Determine the (X, Y) coordinate at the center of the cell enclosing the given text.  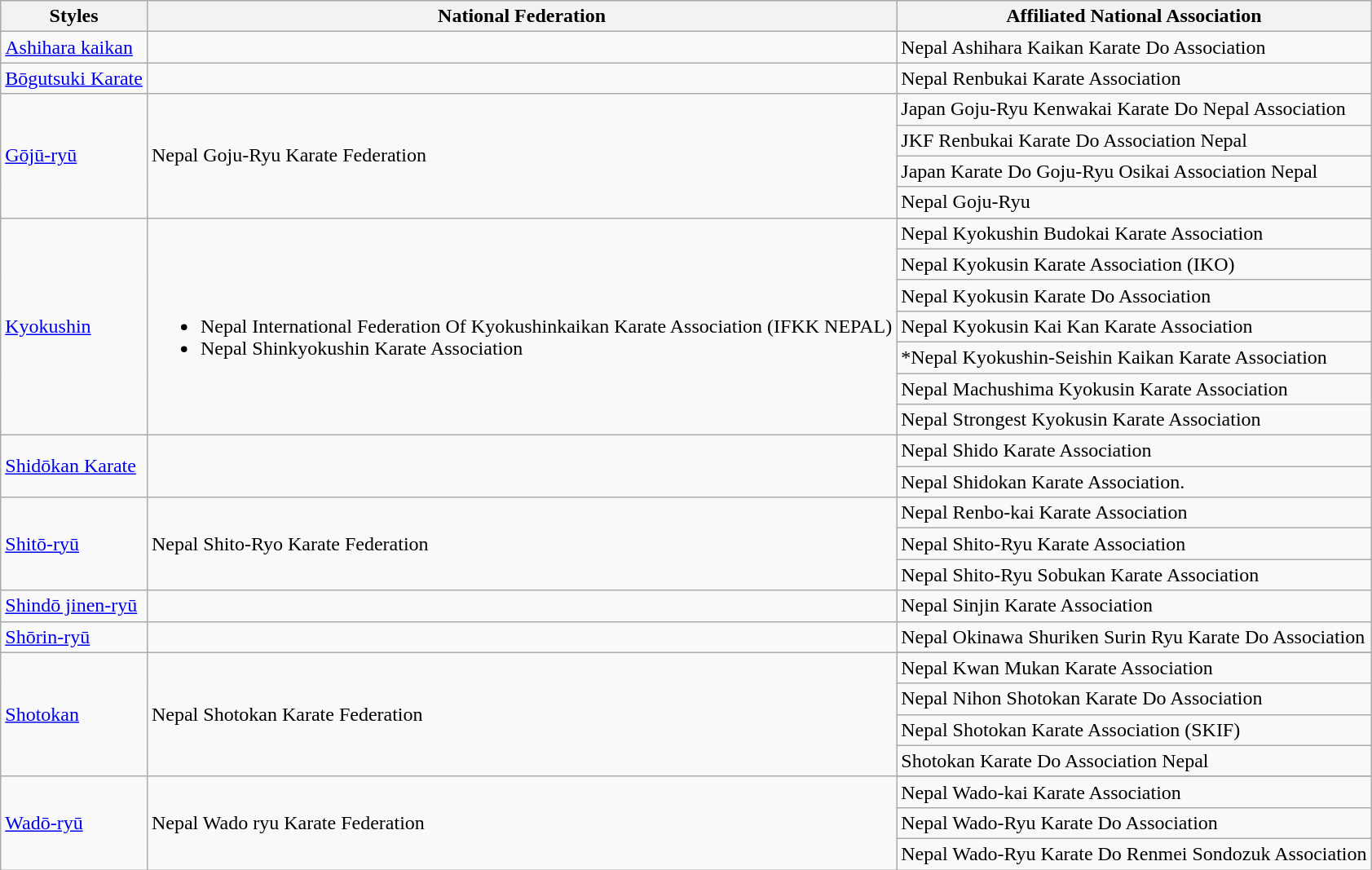
Nepal Wado-Ryu Karate Do Renmei Sondozuk Association (1134, 854)
Nepal Wado-kai Karate Association (1134, 792)
Nepal Sinjin Karate Association (1134, 606)
Nepal Shotokan Karate Association (SKIF) (1134, 730)
Shotokan (74, 714)
Bōgutsuki Karate (74, 78)
Nepal Kwan Mukan Karate Association (1134, 668)
Nepal Kyokusin Karate Do Association (1134, 295)
Gōjū-ryū (74, 156)
Nepal Kyokushin Budokai Karate Association (1134, 233)
Shindō jinen-ryū (74, 606)
Nepal Shido Karate Association (1134, 451)
Nepal Goju-Ryu Karate Federation (522, 156)
Nepal Shidokan Karate Association. (1134, 482)
Nepal Machushima Kyokusin Karate Association (1134, 389)
Wadō-ryū (74, 823)
Shōrin-ryū (74, 637)
Styles (74, 16)
National Federation (522, 16)
Nepal Shotokan Karate Federation (522, 714)
*Nepal Kyokushin-Seishin Kaikan Karate Association (1134, 357)
Nepal Shito-Ryu Karate Association (1134, 544)
Nepal Strongest Kyokusin Karate Association (1134, 420)
Nepal Renbo-kai Karate Association (1134, 513)
Nepal Nihon Shotokan Karate Do Association (1134, 699)
Japan Karate Do Goju-Ryu Osikai Association Nepal (1134, 171)
JKF Renbukai Karate Do Association Nepal (1134, 140)
Shitō-ryū (74, 544)
Nepal Ashihara Kaikan Karate Do Association (1134, 47)
Shotokan Karate Do Association Nepal (1134, 761)
Nepal Okinawa Shuriken Surin Ryu Karate Do Association (1134, 637)
Kyokushin (74, 326)
Nepal Shito-Ryu Sobukan Karate Association (1134, 575)
Japan Goju-Ryu Kenwakai Karate Do Nepal Association (1134, 109)
Affiliated National Association (1134, 16)
Nepal Wado-Ryu Karate Do Association (1134, 823)
Nepal Kyokusin Karate Association (IKO) (1134, 264)
Nepal Renbukai Karate Association (1134, 78)
Nepal Goju-Ryu (1134, 202)
Ashihara kaikan (74, 47)
Nepal Wado ryu Karate Federation (522, 823)
Nepal International Federation Of Kyokushinkaikan Karate Association (IFKK NEPAL)Nepal Shinkyokushin Karate Association (522, 326)
Nepal Shito-Ryo Karate Federation (522, 544)
Nepal Kyokusin Kai Kan Karate Association (1134, 326)
Shidōkan Karate (74, 466)
